Provide the [X, Y] coordinate of the cell's center where the given text is located.  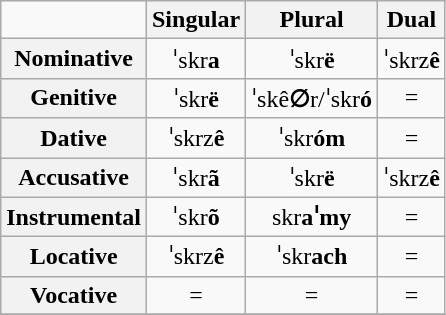
Plural [312, 20]
Vocative [74, 295]
ˈskê∅r/ˈskró [312, 98]
Singular [196, 20]
skraˈmy [312, 217]
Locative [74, 257]
ˈskrã [196, 178]
ˈskrõ [196, 217]
Accusative [74, 178]
ˈskra [196, 59]
Nominative [74, 59]
Genitive [74, 98]
Dative [74, 138]
Dual [412, 20]
Instrumental [74, 217]
ˈskróm [312, 138]
ˈskrach [312, 257]
